Find where the given text appears and provide that cell's center as (X, Y) coordinate. 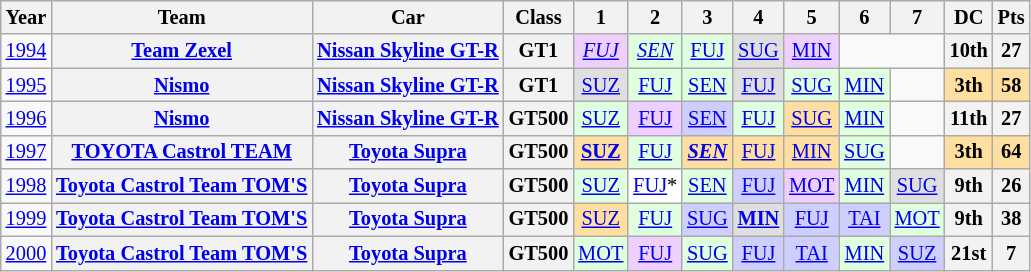
Team Zexel (182, 51)
DC (969, 17)
2 (655, 17)
4 (759, 17)
26 (1012, 186)
1998 (26, 186)
38 (1012, 219)
11th (969, 118)
2000 (26, 253)
Team (182, 17)
1994 (26, 51)
10th (969, 51)
Year (26, 17)
21st (969, 253)
3 (707, 17)
Class (539, 17)
1999 (26, 219)
1997 (26, 152)
5 (812, 17)
TOYOTA Castrol TEAM (182, 152)
6 (864, 17)
1 (600, 17)
1996 (26, 118)
1995 (26, 85)
Pts (1012, 17)
Car (408, 17)
FUJ* (655, 186)
64 (1012, 152)
58 (1012, 85)
